Identify which cell holds the provided text, then report its (x, y) central coordinate. 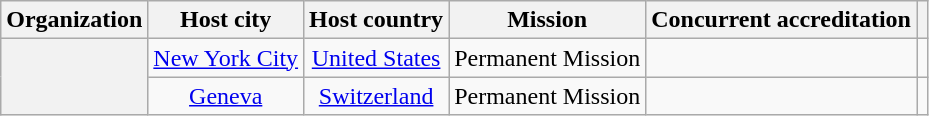
Geneva (226, 96)
United States (376, 58)
Host country (376, 20)
Switzerland (376, 96)
New York City (226, 58)
Mission (548, 20)
Organization (74, 20)
Host city (226, 20)
Concurrent accreditation (782, 20)
